Search for the cell housing the specified text and yield its (X, Y) center coordinate. 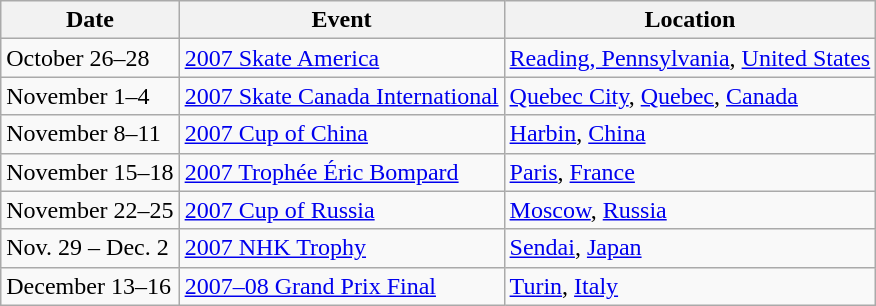
2007 NHK Trophy (342, 248)
2007 Skate America (342, 58)
2007 Trophée Éric Bompard (342, 172)
December 13–16 (90, 286)
Date (90, 20)
Quebec City, Quebec, Canada (690, 96)
November 15–18 (90, 172)
2007 Cup of China (342, 134)
2007 Cup of Russia (342, 210)
Harbin, China (690, 134)
Event (342, 20)
November 1–4 (90, 96)
October 26–28 (90, 58)
Location (690, 20)
November 8–11 (90, 134)
Sendai, Japan (690, 248)
Nov. 29 – Dec. 2 (90, 248)
November 22–25 (90, 210)
2007 Skate Canada International (342, 96)
Reading, Pennsylvania, United States (690, 58)
Turin, Italy (690, 286)
Moscow, Russia (690, 210)
Paris, France (690, 172)
2007–08 Grand Prix Final (342, 286)
